Extract the [X, Y] coordinate from the center of the cell holding the provided text.  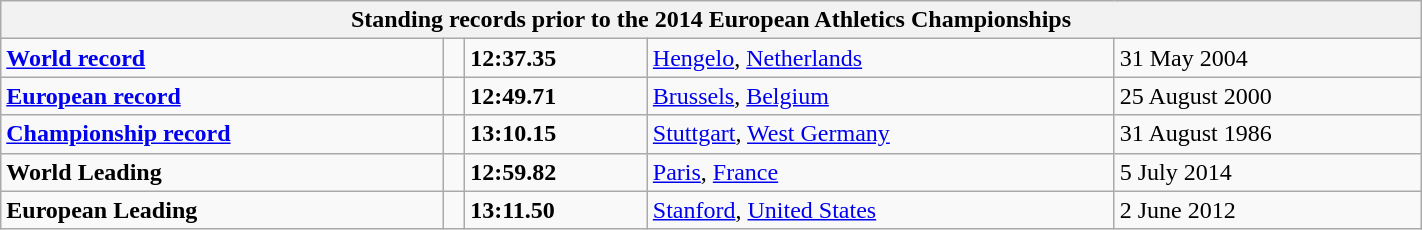
Championship record [222, 134]
Brussels, Belgium [880, 96]
Hengelo, Netherlands [880, 58]
12:59.82 [556, 172]
Paris, France [880, 172]
World Leading [222, 172]
25 August 2000 [1268, 96]
Standing records prior to the 2014 European Athletics Championships [711, 20]
Stanford, United States [880, 210]
12:37.35 [556, 58]
Stuttgart, West Germany [880, 134]
World record [222, 58]
5 July 2014 [1268, 172]
European Leading [222, 210]
13:10.15 [556, 134]
31 August 1986 [1268, 134]
European record [222, 96]
12:49.71 [556, 96]
2 June 2012 [1268, 210]
31 May 2004 [1268, 58]
13:11.50 [556, 210]
